Scan for the cell matching the given text and deliver its (X, Y) coordinate at center. 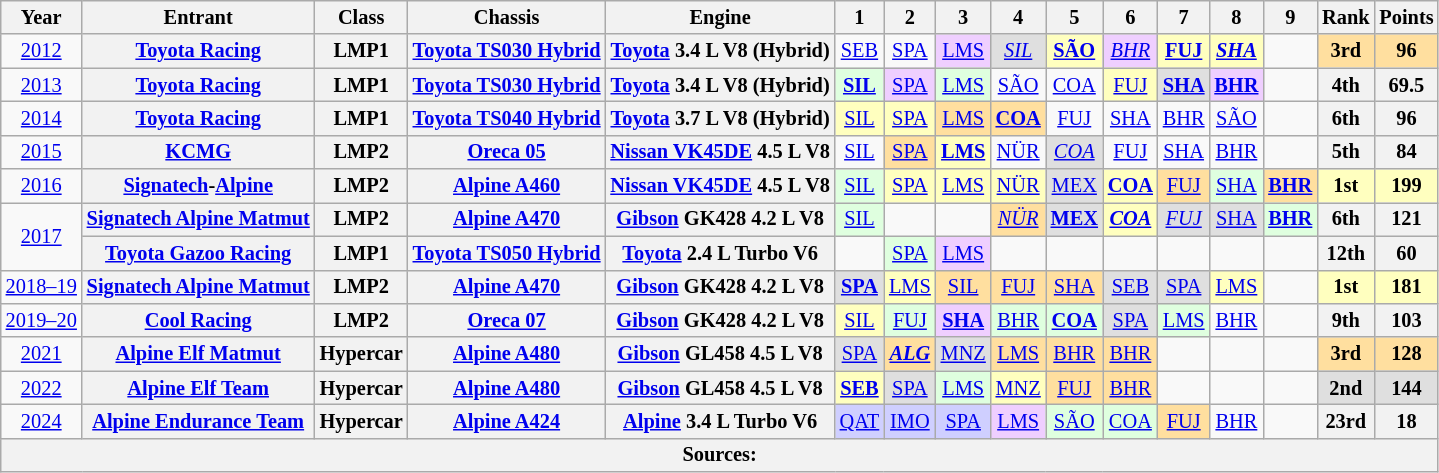
Alpine Elf Matmut (198, 354)
KCMG (198, 152)
Engine (720, 17)
Toyota 3.7 L V8 (Hybrid) (720, 118)
12th (1346, 253)
60 (1406, 253)
9th (1346, 320)
Toyota Gazoo Racing (198, 253)
103 (1406, 320)
181 (1406, 287)
2016 (42, 186)
2017 (42, 236)
69.5 (1406, 85)
3 (964, 17)
2014 (42, 118)
199 (1406, 186)
Toyota TS050 Hybrid (507, 253)
Oreca 07 (507, 320)
2019–20 (42, 320)
Year (42, 17)
Chassis (507, 17)
2024 (42, 421)
Signatech-Alpine (198, 186)
128 (1406, 354)
144 (1406, 388)
2012 (42, 51)
2015 (42, 152)
2022 (42, 388)
5 (1074, 17)
Alpine 3.4 L Turbo V6 (720, 421)
Toyota TS040 Hybrid (507, 118)
2013 (42, 85)
6 (1130, 17)
Points (1406, 17)
2021 (42, 354)
2nd (1346, 388)
9 (1290, 17)
2018–19 (42, 287)
Rank (1346, 17)
2 (910, 17)
Alpine Endurance Team (198, 421)
5th (1346, 152)
4th (1346, 85)
Entrant (198, 17)
Sources: (720, 455)
Class (362, 17)
84 (1406, 152)
8 (1236, 17)
Cool Racing (198, 320)
QAT (860, 421)
23rd (1346, 421)
ALG (910, 354)
Alpine A460 (507, 186)
4 (1018, 17)
Alpine A424 (507, 421)
Oreca 05 (507, 152)
IMO (910, 421)
18 (1406, 421)
1 (860, 17)
7 (1184, 17)
Alpine Elf Team (198, 388)
121 (1406, 219)
Toyota 2.4 L Turbo V6 (720, 253)
